Find where the given text appears and provide that cell's center as [x, y] coordinate. 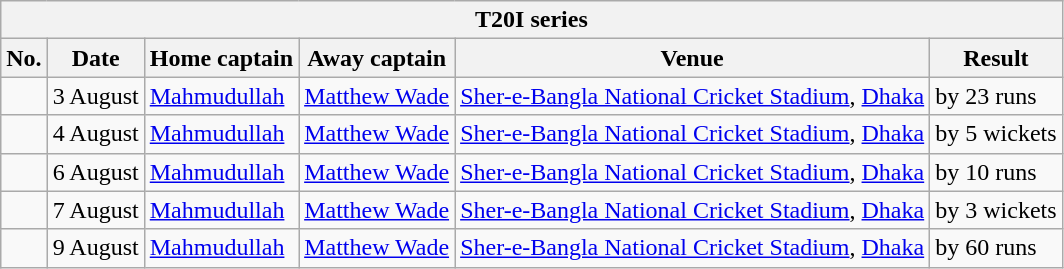
by 23 runs [996, 96]
Date [96, 58]
Venue [692, 58]
by 5 wickets [996, 134]
9 August [96, 248]
7 August [96, 210]
Away captain [377, 58]
Result [996, 58]
No. [24, 58]
Home captain [221, 58]
T20I series [532, 20]
by 3 wickets [996, 210]
by 10 runs [996, 172]
by 60 runs [996, 248]
6 August [96, 172]
4 August [96, 134]
3 August [96, 96]
